Extract the [x, y] coordinate from the center of the cell holding the provided text.  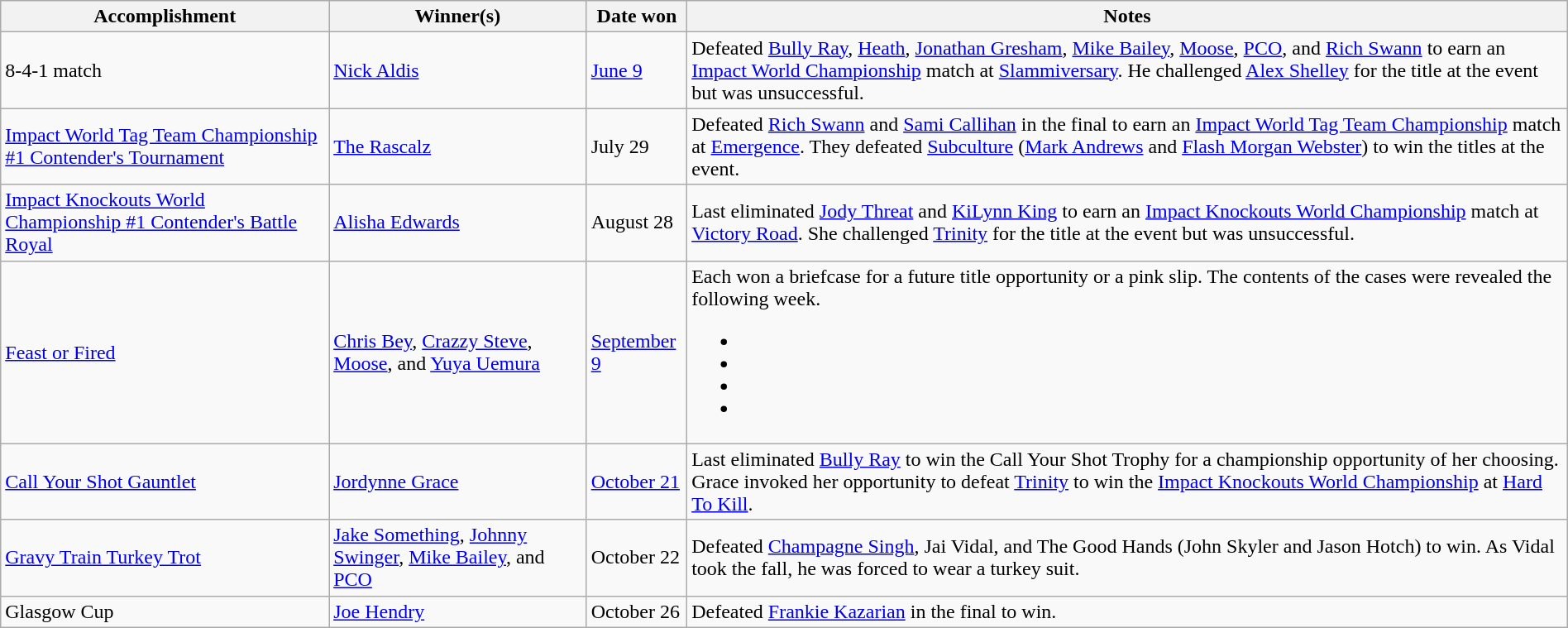
Impact World Tag Team Championship #1 Contender's Tournament [165, 146]
The Rascalz [458, 146]
June 9 [637, 70]
Each won a briefcase for a future title opportunity or a pink slip. The contents of the cases were revealed the following week. [1128, 352]
October 26 [637, 611]
Winner(s) [458, 17]
Gravy Train Turkey Trot [165, 558]
Date won [637, 17]
Nick Aldis [458, 70]
8-4-1 match [165, 70]
Impact Knockouts World Championship #1 Contender's Battle Royal [165, 223]
Joe Hendry [458, 611]
Feast or Fired [165, 352]
Chris Bey, Crazzy Steve, Moose, and Yuya Uemura [458, 352]
Call Your Shot Gauntlet [165, 482]
Jake Something, Johnny Swinger, Mike Bailey, and PCO [458, 558]
Defeated Frankie Kazarian in the final to win. [1128, 611]
October 22 [637, 558]
July 29 [637, 146]
Alisha Edwards [458, 223]
August 28 [637, 223]
October 21 [637, 482]
September 9 [637, 352]
Accomplishment [165, 17]
Jordynne Grace [458, 482]
Notes [1128, 17]
Glasgow Cup [165, 611]
